Scan for the cell matching the given text and deliver its (x, y) coordinate at center. 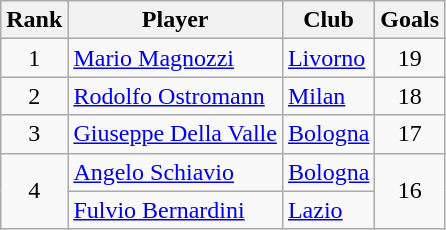
Player (176, 20)
2 (34, 96)
Goals (410, 20)
4 (34, 191)
Lazio (328, 210)
3 (34, 134)
19 (410, 58)
Fulvio Bernardini (176, 210)
16 (410, 191)
1 (34, 58)
Giuseppe Della Valle (176, 134)
Mario Magnozzi (176, 58)
Rank (34, 20)
Rodolfo Ostromann (176, 96)
Angelo Schiavio (176, 172)
17 (410, 134)
18 (410, 96)
Club (328, 20)
Livorno (328, 58)
Milan (328, 96)
